Determine the [X, Y] coordinate at the center of the cell enclosing the given text.  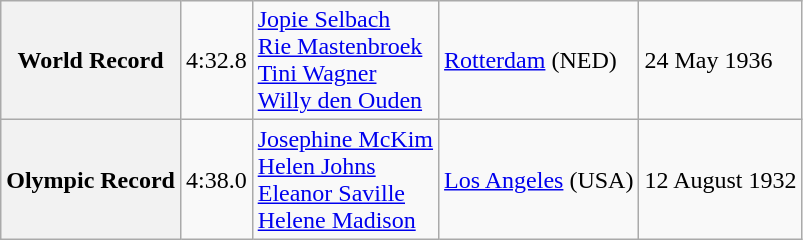
Olympic Record [91, 180]
Jopie Selbach Rie Mastenbroek Tini Wagner Willy den Ouden [345, 60]
Rotterdam (NED) [539, 60]
12 August 1932 [720, 180]
World Record [91, 60]
Los Angeles (USA) [539, 180]
4:38.0 [216, 180]
4:32.8 [216, 60]
24 May 1936 [720, 60]
Josephine McKim Helen Johns Eleanor Saville Helene Madison [345, 180]
